Identify which cell holds the provided text, then report its (x, y) central coordinate. 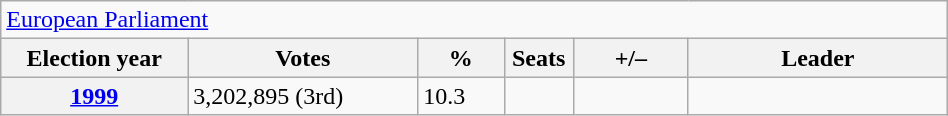
10.3 (461, 96)
% (461, 58)
Votes (303, 58)
+/– (630, 58)
1999 (94, 96)
Seats (538, 58)
3,202,895 (3rd) (303, 96)
European Parliament (474, 20)
Leader (818, 58)
Election year (94, 58)
